Output the (x, y) coordinate of the center of the cell containing the given text.  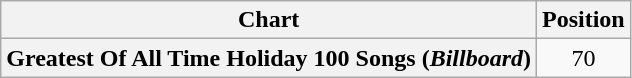
Position (584, 20)
Chart (269, 20)
70 (584, 58)
Greatest Of All Time Holiday 100 Songs (Billboard) (269, 58)
